Locate the cell with the specified text and output its (x, y) center coordinate. 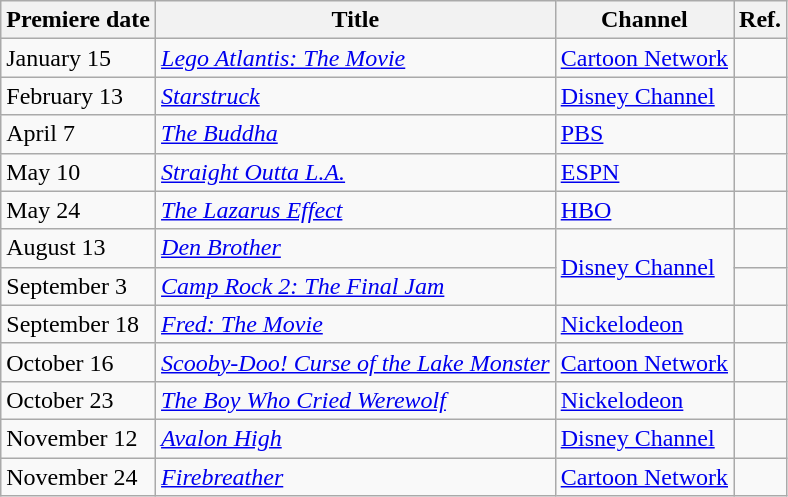
November 12 (78, 438)
Avalon High (356, 438)
HBO (644, 210)
Firebreather (356, 477)
The Buddha (356, 134)
September 3 (78, 286)
November 24 (78, 477)
Den Brother (356, 248)
PBS (644, 134)
Fred: The Movie (356, 324)
October 16 (78, 362)
The Boy Who Cried Werewolf (356, 400)
Ref. (760, 20)
August 13 (78, 248)
February 13 (78, 96)
Straight Outta L.A. (356, 172)
May 10 (78, 172)
October 23 (78, 400)
Lego Atlantis: The Movie (356, 58)
Channel (644, 20)
ESPN (644, 172)
Premiere date (78, 20)
September 18 (78, 324)
The Lazarus Effect (356, 210)
April 7 (78, 134)
Scooby-Doo! Curse of the Lake Monster (356, 362)
May 24 (78, 210)
Camp Rock 2: The Final Jam (356, 286)
Starstruck (356, 96)
Title (356, 20)
January 15 (78, 58)
